Search for the cell housing the specified text and yield its [x, y] center coordinate. 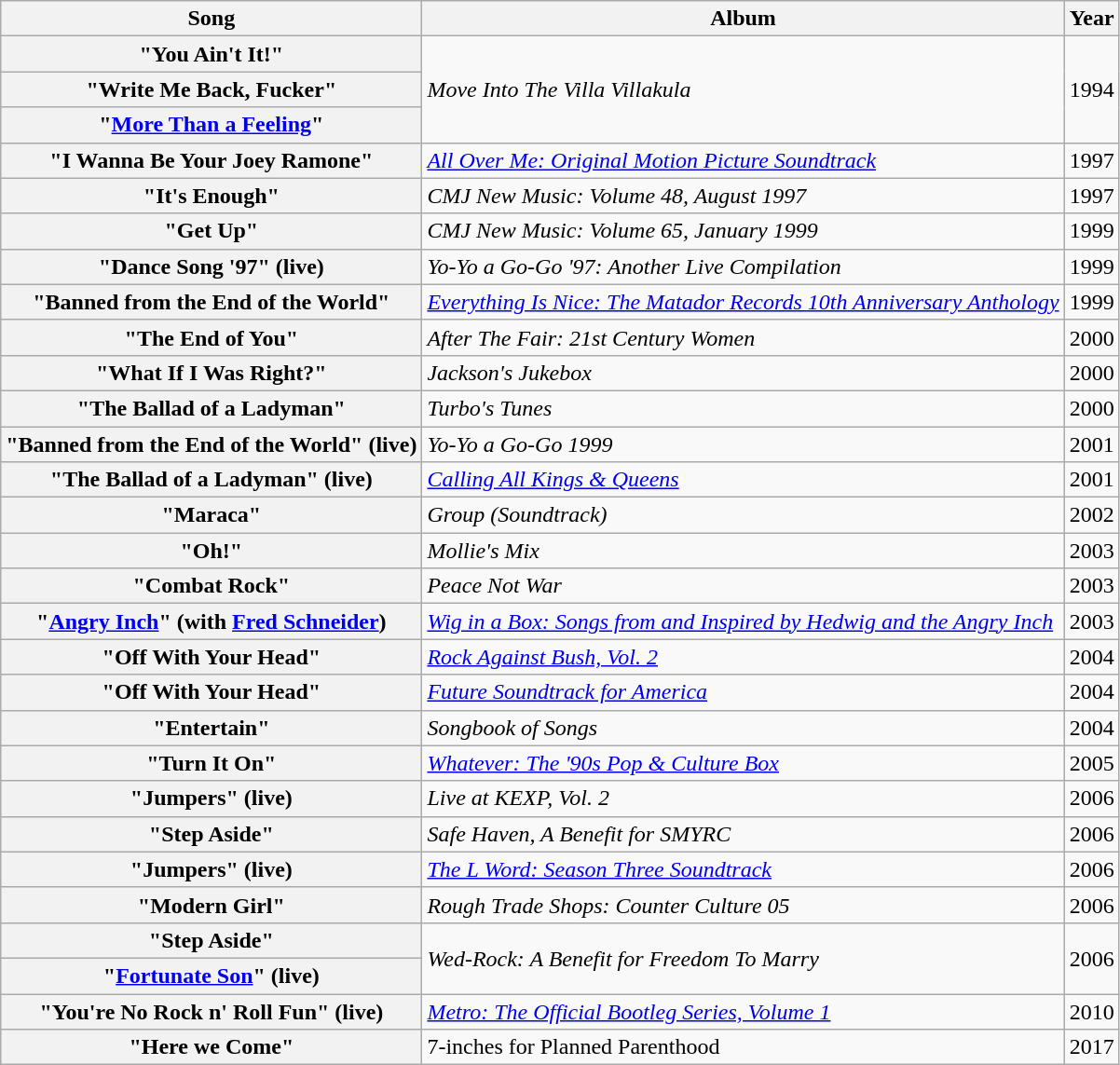
Live at KEXP, Vol. 2 [744, 799]
"Dance Song '97" (live) [212, 266]
"The Ballad of a Ladyman" [212, 408]
"Combat Rock" [212, 586]
"Turn It On" [212, 763]
"What If I Was Right?" [212, 373]
The L Word: Season Three Soundtrack [744, 869]
CMJ New Music: Volume 65, January 1999 [744, 231]
"You Ain't It!" [212, 54]
All Over Me: Original Motion Picture Soundtrack [744, 160]
Songbook of Songs [744, 728]
"Entertain" [212, 728]
2017 [1092, 1047]
"Banned from the End of the World" (live) [212, 444]
Yo-Yo a Go-Go 1999 [744, 444]
Song [212, 19]
Rough Trade Shops: Counter Culture 05 [744, 905]
"It's Enough" [212, 196]
Wig in a Box: Songs from and Inspired by Hedwig and the Angry Inch [744, 621]
Safe Haven, A Benefit for SMYRC [744, 834]
Move Into The Villa Villakula [744, 89]
"Oh!" [212, 551]
Calling All Kings & Queens [744, 480]
Wed-Rock: A Benefit for Freedom To Marry [744, 958]
Rock Against Bush, Vol. 2 [744, 657]
Year [1092, 19]
"The Ballad of a Ladyman" (live) [212, 480]
"More Than a Feeling" [212, 125]
Group (Soundtrack) [744, 515]
1994 [1092, 89]
"I Wanna Be Your Joey Ramone" [212, 160]
"Banned from the End of the World" [212, 302]
"Modern Girl" [212, 905]
After The Fair: 21st Century Women [744, 337]
"Angry Inch" (with Fred Schneider) [212, 621]
Yo-Yo a Go-Go '97: Another Live Compilation [744, 266]
Peace Not War [744, 586]
Future Soundtrack for America [744, 692]
7-inches for Planned Parenthood [744, 1047]
Jackson's Jukebox [744, 373]
2010 [1092, 1011]
Metro: The Official Bootleg Series, Volume 1 [744, 1011]
"Here we Come" [212, 1047]
Turbo's Tunes [744, 408]
CMJ New Music: Volume 48, August 1997 [744, 196]
"You're No Rock n' Roll Fun" (live) [212, 1011]
Mollie's Mix [744, 551]
"Get Up" [212, 231]
"The End of You" [212, 337]
2005 [1092, 763]
Whatever: The '90s Pop & Culture Box [744, 763]
"Maraca" [212, 515]
"Fortunate Son" (live) [212, 976]
Everything Is Nice: The Matador Records 10th Anniversary Anthology [744, 302]
"Write Me Back, Fucker" [212, 89]
Album [744, 19]
2002 [1092, 515]
